Return [x, y] of the center of cell containing provided text 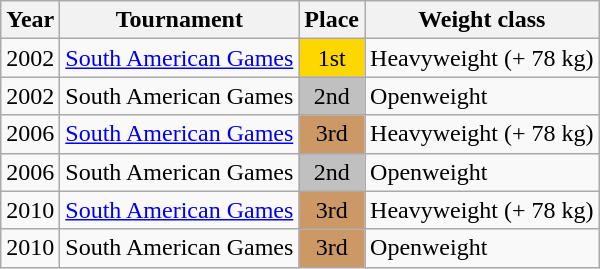
Weight class [482, 20]
Tournament [180, 20]
Year [30, 20]
Place [332, 20]
1st [332, 58]
